Find where the given text appears and provide that cell's center as [X, Y] coordinate. 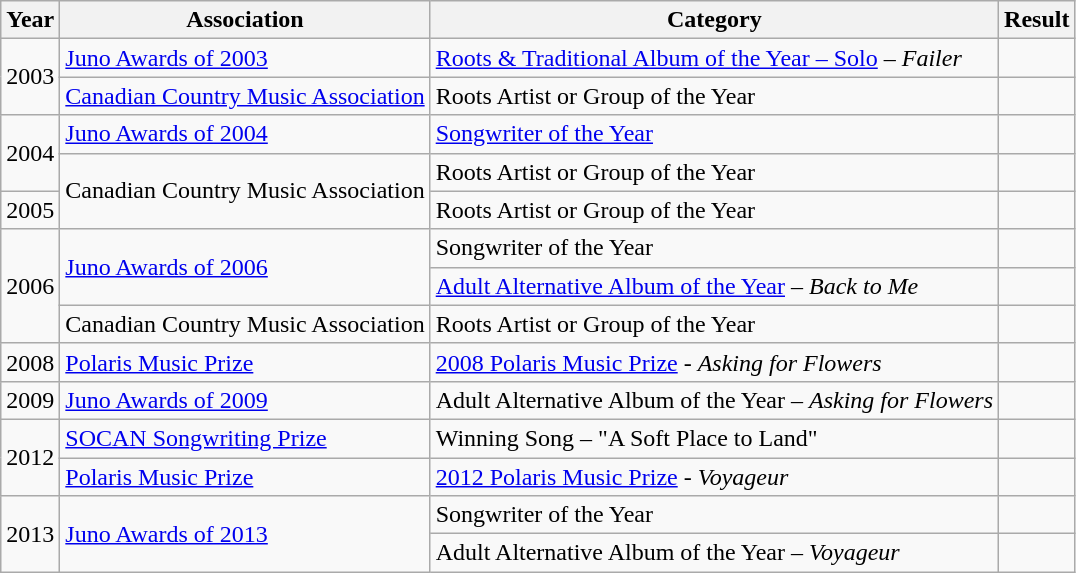
2005 [30, 210]
Juno Awards of 2004 [245, 134]
Adult Alternative Album of the Year – Back to Me [714, 286]
2006 [30, 286]
Roots & Traditional Album of the Year – Solo – Failer [714, 58]
Juno Awards of 2013 [245, 534]
2012 Polaris Music Prize - Voyageur [714, 477]
Adult Alternative Album of the Year – Asking for Flowers [714, 400]
2008 Polaris Music Prize - Asking for Flowers [714, 362]
Adult Alternative Album of the Year – Voyageur [714, 553]
Winning Song – "A Soft Place to Land" [714, 438]
Category [714, 20]
2003 [30, 77]
2009 [30, 400]
2013 [30, 534]
Juno Awards of 2006 [245, 267]
Result [1037, 20]
2012 [30, 457]
Association [245, 20]
SOCAN Songwriting Prize [245, 438]
Juno Awards of 2009 [245, 400]
Year [30, 20]
2004 [30, 153]
2008 [30, 362]
Juno Awards of 2003 [245, 58]
